Scan for the cell matching the given text and deliver its [x, y] coordinate at center. 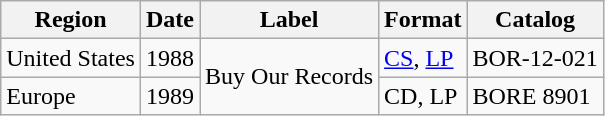
Format [423, 20]
Europe [71, 96]
Buy Our Records [290, 77]
BOR-12-021 [535, 58]
Label [290, 20]
United States [71, 58]
1989 [170, 96]
CS, LP [423, 58]
Date [170, 20]
Catalog [535, 20]
BORE 8901 [535, 96]
Region [71, 20]
1988 [170, 58]
CD, LP [423, 96]
